Detect which cell encompasses the target text, then output its (X, Y) center coordinate. 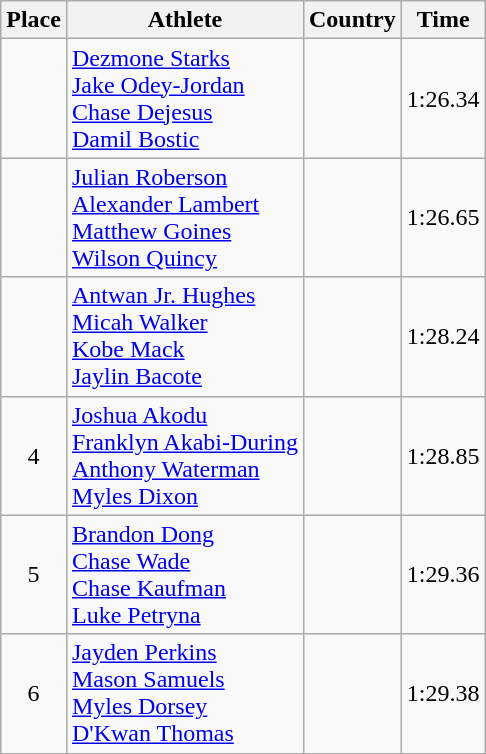
Brandon DongChase WadeChase KaufmanLuke Petryna (184, 574)
1:29.38 (443, 694)
1:26.65 (443, 218)
Athlete (184, 20)
6 (34, 694)
Place (34, 20)
Time (443, 20)
1:28.85 (443, 456)
Country (352, 20)
1:28.24 (443, 336)
Jayden PerkinsMason SamuelsMyles DorseyD'Kwan Thomas (184, 694)
1:29.36 (443, 574)
5 (34, 574)
Julian RobersonAlexander LambertMatthew GoinesWilson Quincy (184, 218)
Joshua AkoduFranklyn Akabi-DuringAnthony WatermanMyles Dixon (184, 456)
4 (34, 456)
Antwan Jr. HughesMicah WalkerKobe MackJaylin Bacote (184, 336)
1:26.34 (443, 98)
Dezmone StarksJake Odey-JordanChase DejesusDamil Bostic (184, 98)
